Return (X, Y) of the center of cell containing provided text 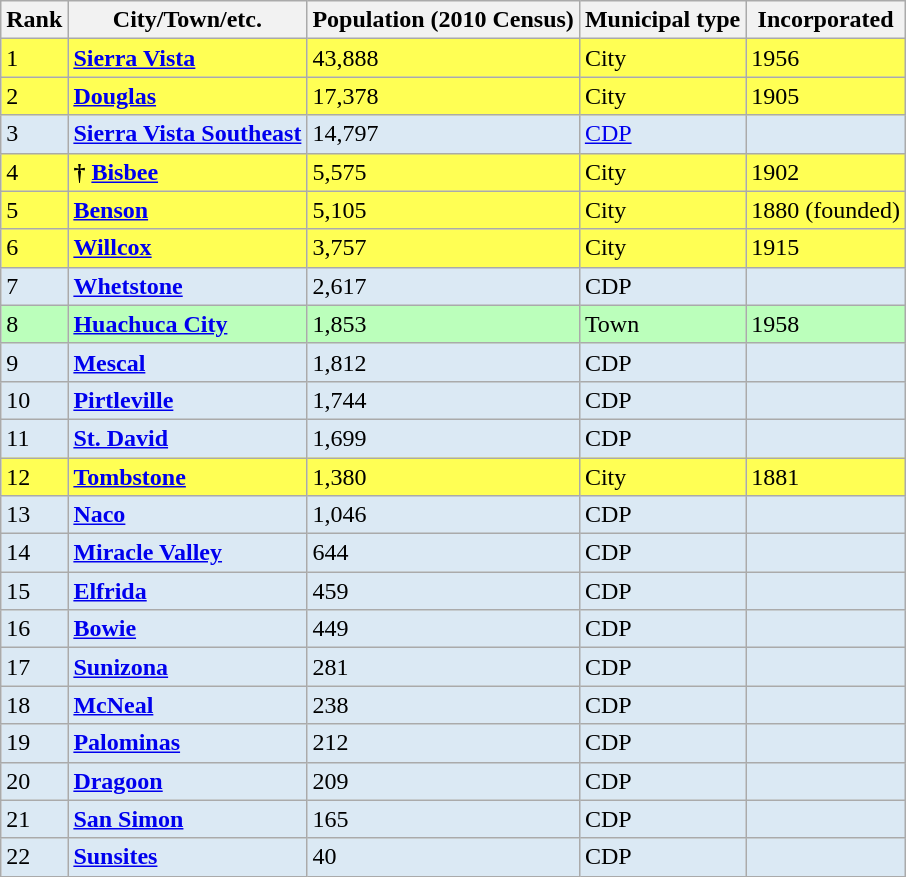
1880 (founded) (826, 210)
5,575 (443, 172)
St. David (188, 438)
Sierra Vista Southeast (188, 134)
281 (443, 667)
Population (2010 Census) (443, 20)
Pirtleville (188, 400)
3,757 (443, 248)
40 (443, 857)
7 (34, 286)
16 (34, 629)
10 (34, 400)
209 (443, 781)
Elfrida (188, 591)
17 (34, 667)
14 (34, 553)
13 (34, 515)
1958 (826, 324)
2 (34, 96)
Sunizona (188, 667)
1956 (826, 58)
City/Town/etc. (188, 20)
Incorporated (826, 20)
5,105 (443, 210)
1,380 (443, 477)
644 (443, 553)
1,046 (443, 515)
Town (662, 324)
449 (443, 629)
McNeal (188, 705)
17,378 (443, 96)
15 (34, 591)
9 (34, 362)
2,617 (443, 286)
22 (34, 857)
1,699 (443, 438)
165 (443, 819)
21 (34, 819)
12 (34, 477)
Sunsites (188, 857)
14,797 (443, 134)
8 (34, 324)
† Bisbee (188, 172)
Willcox (188, 248)
Palominas (188, 743)
Sierra Vista (188, 58)
1,812 (443, 362)
1881 (826, 477)
Naco (188, 515)
19 (34, 743)
43,888 (443, 58)
Mescal (188, 362)
1 (34, 58)
1,853 (443, 324)
1902 (826, 172)
Bowie (188, 629)
6 (34, 248)
Huachuca City (188, 324)
Douglas (188, 96)
Miracle Valley (188, 553)
238 (443, 705)
4 (34, 172)
Rank (34, 20)
459 (443, 591)
212 (443, 743)
11 (34, 438)
1905 (826, 96)
5 (34, 210)
Tombstone (188, 477)
18 (34, 705)
3 (34, 134)
Benson (188, 210)
1915 (826, 248)
Municipal type (662, 20)
1,744 (443, 400)
Dragoon (188, 781)
Whetstone (188, 286)
20 (34, 781)
San Simon (188, 819)
